Scan for the cell matching the given text and deliver its (x, y) coordinate at center. 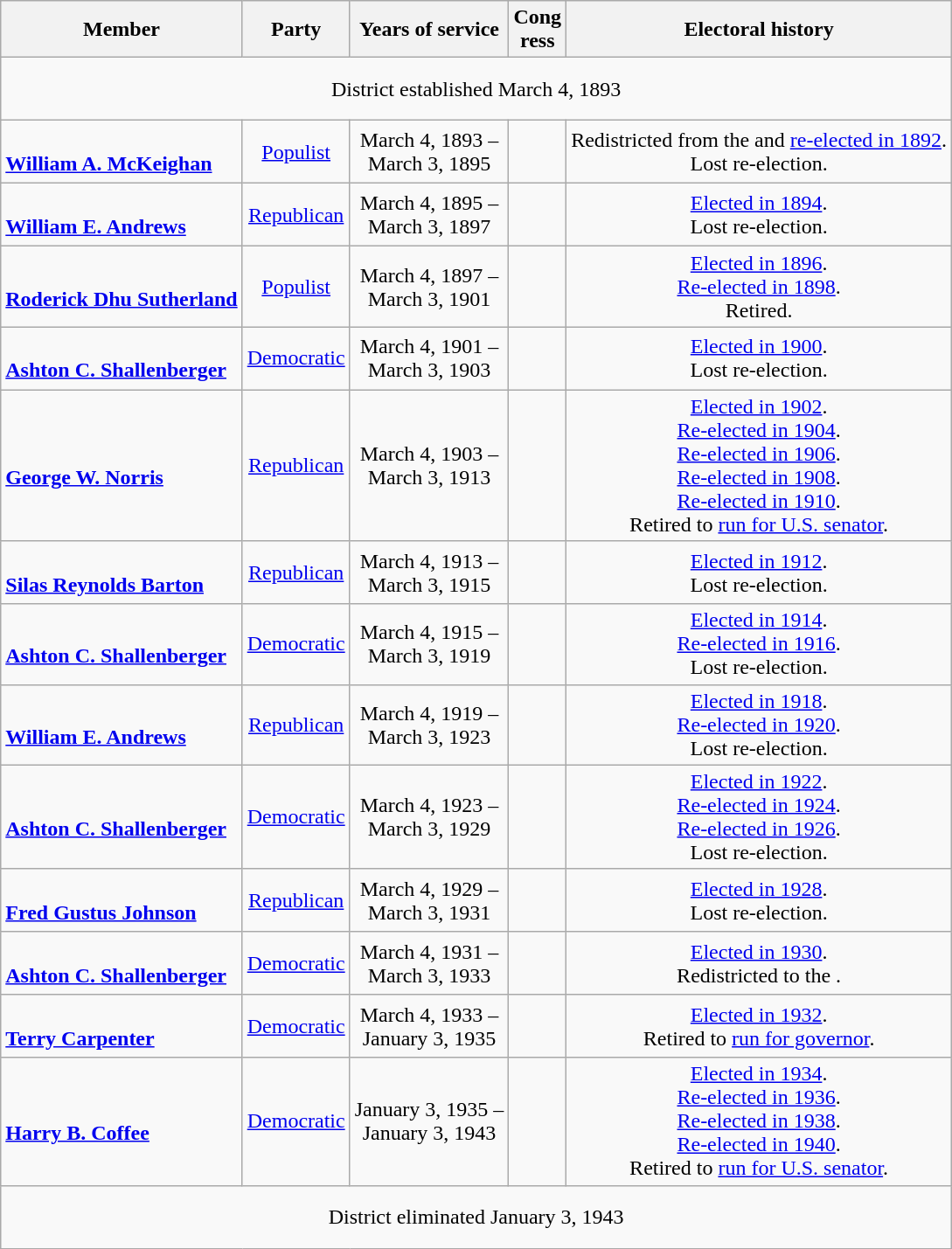
Elected in 1914.Re-elected in 1916.Lost re-election. (759, 644)
Party (295, 30)
Elected in 1930.Redistricted to the . (759, 963)
March 4, 1913 –March 3, 1915 (429, 572)
March 4, 1893 –March 3, 1895 (429, 152)
Silas Reynolds Barton (122, 572)
Electoral history (759, 30)
March 4, 1895 –March 3, 1897 (429, 215)
Elected in 1934.Re-elected in 1936.Re-elected in 1938.Re-elected in 1940.Retired to run for U.S. senator. (759, 1121)
Elected in 1918.Re-elected in 1920.Lost re-election. (759, 725)
Roderick Dhu Sutherland (122, 287)
District established March 4, 1893 (476, 89)
Years of service (429, 30)
Congress (538, 30)
Elected in 1922.Re-elected in 1924.Re-elected in 1926.Lost re-election. (759, 816)
Elected in 1900.Lost re-election. (759, 358)
Elected in 1912.Lost re-election. (759, 572)
March 4, 1929 –March 3, 1931 (429, 900)
March 4, 1933 –January 3, 1935 (429, 1026)
District eliminated January 3, 1943 (476, 1217)
George W. Norris (122, 465)
Redistricted from the and re-elected in 1892.Lost re-election. (759, 152)
Elected in 1932.Retired to run for governor. (759, 1026)
March 4, 1915 –March 3, 1919 (429, 644)
Harry B. Coffee (122, 1121)
Elected in 1928.Lost re-election. (759, 900)
March 4, 1919 –March 3, 1923 (429, 725)
March 4, 1931 –March 3, 1933 (429, 963)
Elected in 1896.Re-elected in 1898.Retired. (759, 287)
March 4, 1903 –March 3, 1913 (429, 465)
Terry Carpenter (122, 1026)
Elected in 1902.Re-elected in 1904.Re-elected in 1906.Re-elected in 1908.Re-elected in 1910.Retired to run for U.S. senator. (759, 465)
Fred Gustus Johnson (122, 900)
January 3, 1935 –January 3, 1943 (429, 1121)
March 4, 1923 –March 3, 1929 (429, 816)
William A. McKeighan (122, 152)
Member (122, 30)
March 4, 1901 –March 3, 1903 (429, 358)
Elected in 1894.Lost re-election. (759, 215)
March 4, 1897 –March 3, 1901 (429, 287)
